Detect which cell encompasses the target text, then output its (X, Y) center coordinate. 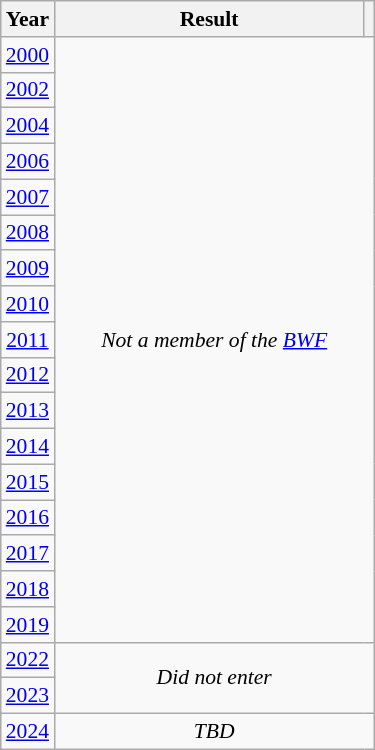
2004 (28, 126)
2024 (28, 732)
2022 (28, 660)
2000 (28, 55)
2012 (28, 375)
2013 (28, 411)
2017 (28, 554)
2014 (28, 447)
2007 (28, 197)
2006 (28, 162)
Did not enter (214, 678)
2023 (28, 696)
2009 (28, 269)
TBD (214, 732)
2008 (28, 233)
2002 (28, 90)
2019 (28, 625)
2015 (28, 482)
2010 (28, 304)
Not a member of the BWF (214, 340)
Result (209, 19)
2018 (28, 589)
Year (28, 19)
2016 (28, 518)
2011 (28, 340)
